Detect which cell encompasses the target text, then output its [x, y] center coordinate. 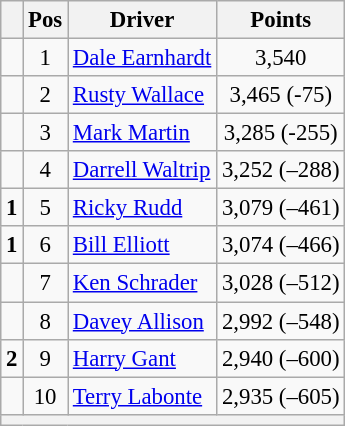
Darrell Waltrip [142, 170]
6 [46, 245]
Ricky Rudd [142, 208]
4 [46, 170]
9 [46, 358]
2,935 (–605) [281, 396]
Terry Labonte [142, 396]
Ken Schrader [142, 283]
Mark Martin [142, 133]
Harry Gant [142, 358]
5 [46, 208]
Dale Earnhardt [142, 58]
3,285 (-255) [281, 133]
Points [281, 20]
3,252 (–288) [281, 170]
Pos [46, 20]
2,940 (–600) [281, 358]
7 [46, 283]
Bill Elliott [142, 245]
Driver [142, 20]
3 [46, 133]
8 [46, 321]
3,465 (-75) [281, 95]
3,028 (–512) [281, 283]
3,540 [281, 58]
Davey Allison [142, 321]
3,074 (–466) [281, 245]
2,992 (–548) [281, 321]
10 [46, 396]
3,079 (–461) [281, 208]
Rusty Wallace [142, 95]
